Detect which cell encompasses the target text, then output its [x, y] center coordinate. 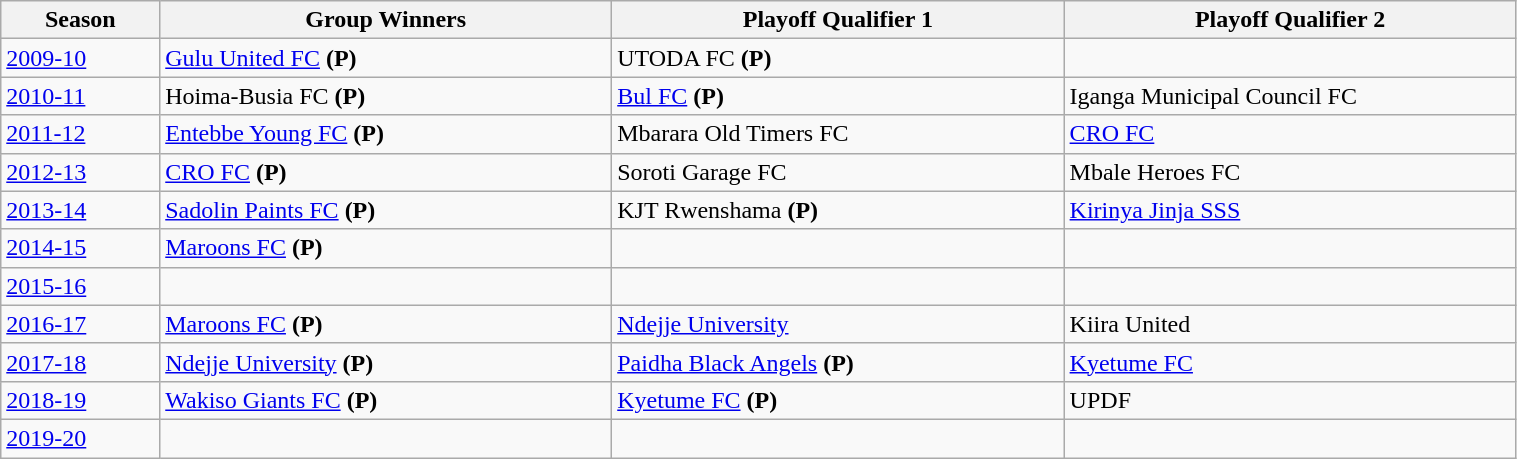
Mbarara Old Timers FC [838, 134]
2011-12 [80, 134]
2019-20 [80, 438]
Kyetume FC (P) [838, 400]
2012-13 [80, 172]
Playoff Qualifier 2 [1290, 20]
Wakiso Giants FC (P) [386, 400]
Soroti Garage FC [838, 172]
Sadolin Paints FC (P) [386, 210]
Season [80, 20]
2016-17 [80, 324]
2017-18 [80, 362]
Mbale Heroes FC [1290, 172]
2010-11 [80, 96]
2009-10 [80, 58]
Bul FC (P) [838, 96]
Ndejje University (P) [386, 362]
CRO FC (P) [386, 172]
2013-14 [80, 210]
Entebbe Young FC (P) [386, 134]
Kirinya Jinja SSS [1290, 210]
Gulu United FC (P) [386, 58]
Group Winners [386, 20]
2018-19 [80, 400]
Iganga Municipal Council FC [1290, 96]
Playoff Qualifier 1 [838, 20]
CRO FC [1290, 134]
Paidha Black Angels (P) [838, 362]
UPDF [1290, 400]
2015-16 [80, 286]
KJT Rwenshama (P) [838, 210]
Kyetume FC [1290, 362]
2014-15 [80, 248]
UTODA FC (P) [838, 58]
Kiira United [1290, 324]
Hoima-Busia FC (P) [386, 96]
Ndejje University [838, 324]
